Determine the [x, y] coordinate at the center of the cell enclosing the given text.  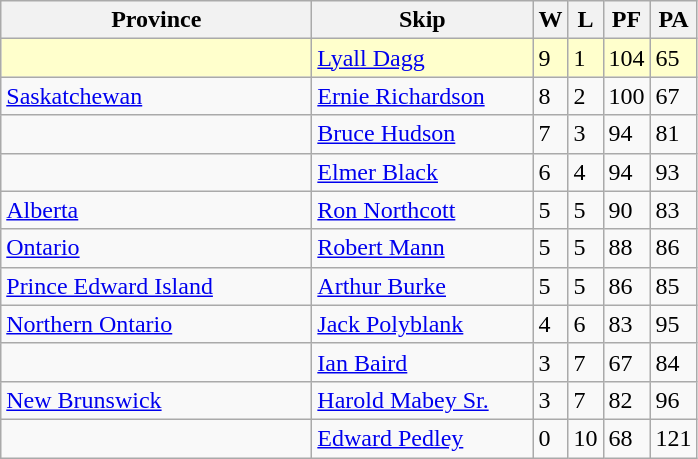
1 [586, 58]
121 [674, 438]
Northern Ontario [156, 324]
85 [674, 286]
PF [626, 20]
104 [626, 58]
Jack Polyblank [422, 324]
2 [586, 96]
Ian Baird [422, 362]
Saskatchewan [156, 96]
PA [674, 20]
96 [674, 400]
Ron Northcott [422, 210]
Bruce Hudson [422, 134]
Ernie Richardson [422, 96]
84 [674, 362]
10 [586, 438]
95 [674, 324]
Lyall Dagg [422, 58]
L [586, 20]
Ontario [156, 248]
Robert Mann [422, 248]
0 [550, 438]
82 [626, 400]
68 [626, 438]
Harold Mabey Sr. [422, 400]
81 [674, 134]
90 [626, 210]
Edward Pedley [422, 438]
W [550, 20]
Arthur Burke [422, 286]
88 [626, 248]
8 [550, 96]
93 [674, 172]
Alberta [156, 210]
Province [156, 20]
65 [674, 58]
9 [550, 58]
Elmer Black [422, 172]
Skip [422, 20]
100 [626, 96]
Prince Edward Island [156, 286]
New Brunswick [156, 400]
